Find where the given text appears and provide that cell's center as [x, y] coordinate. 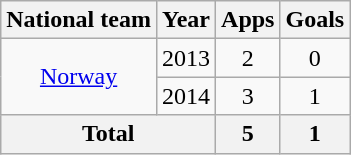
5 [248, 134]
2013 [186, 58]
Total [108, 134]
Norway [79, 77]
0 [315, 58]
Goals [315, 20]
Apps [248, 20]
Year [186, 20]
3 [248, 96]
2 [248, 58]
2014 [186, 96]
National team [79, 20]
